Scan for the cell matching the given text and deliver its [x, y] coordinate at center. 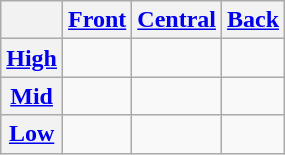
Low [32, 134]
High [32, 58]
Front [98, 20]
Central [177, 20]
Mid [32, 96]
Back [254, 20]
